From the cell containing the given text, extract its center point as (x, y) coordinate. 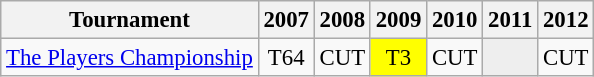
T3 (398, 58)
2007 (286, 20)
2010 (455, 20)
2011 (510, 20)
2012 (566, 20)
T64 (286, 58)
2009 (398, 20)
The Players Championship (130, 58)
Tournament (130, 20)
2008 (342, 20)
